Find where the given text appears and provide that cell's center as [x, y] coordinate. 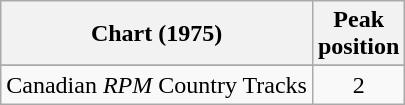
2 [358, 85]
Peakposition [358, 34]
Canadian RPM Country Tracks [157, 85]
Chart (1975) [157, 34]
